For the text-containing cell, return its midpoint in (X, Y) coordinate format. 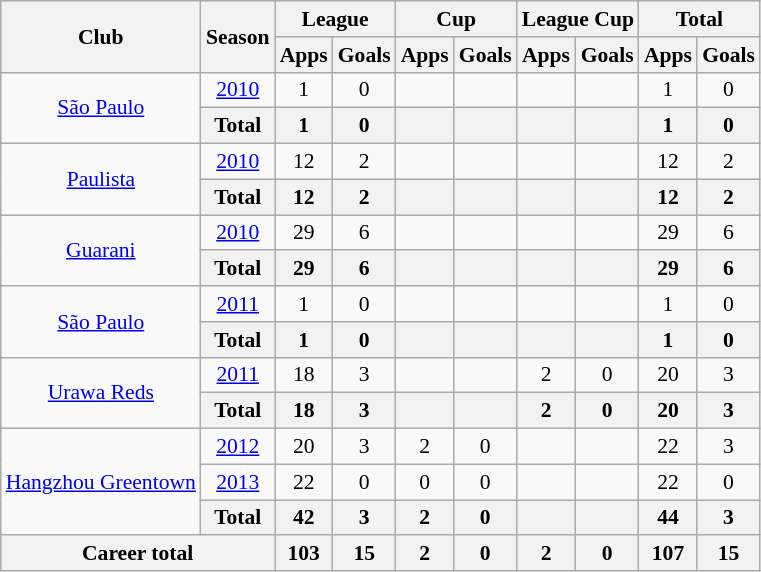
Hangzhou Greentown (101, 482)
103 (304, 554)
42 (304, 518)
Cup (456, 19)
Career total (138, 554)
107 (668, 554)
44 (668, 518)
League Cup (578, 19)
Club (101, 36)
Guarani (101, 250)
Urawa Reds (101, 392)
Season (238, 36)
2012 (238, 447)
2013 (238, 482)
Paulista (101, 180)
League (336, 19)
